Pinpoint the cell where the given text exists, returning its [x, y] midpoint coordinate. 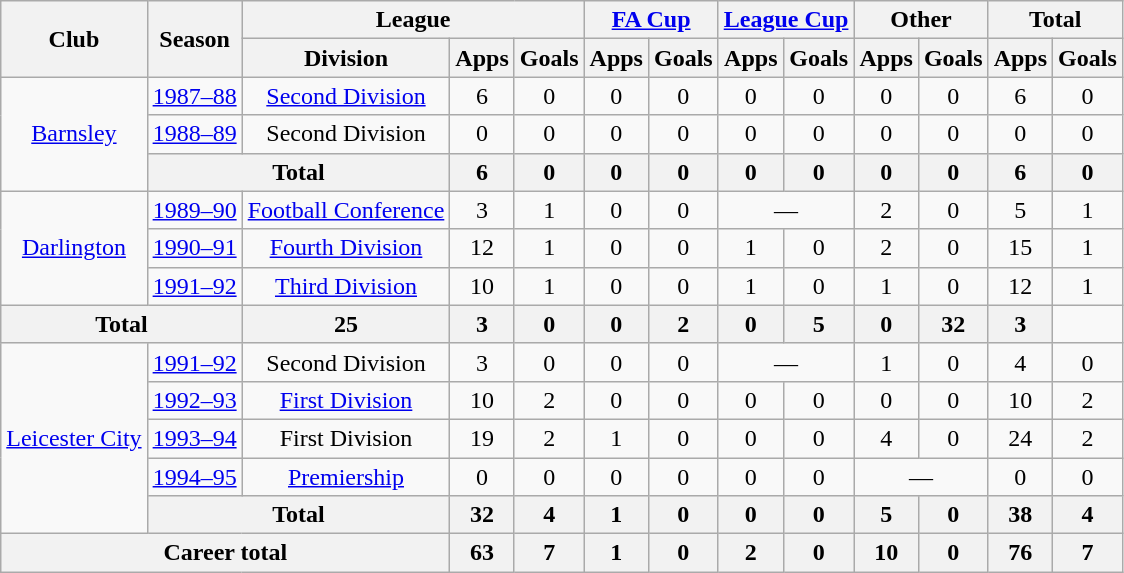
Leicester City [74, 438]
Fourth Division [346, 248]
19 [482, 438]
Darlington [74, 248]
76 [1020, 553]
15 [1020, 248]
Club [74, 39]
1994–95 [194, 477]
63 [482, 553]
League [413, 20]
25 [346, 324]
1992–93 [194, 400]
1990–91 [194, 248]
Division [346, 58]
Third Division [346, 286]
Premiership [346, 477]
League Cup [786, 20]
1988–89 [194, 134]
Season [194, 39]
38 [1020, 515]
1987–88 [194, 96]
Football Conference [346, 210]
Career total [226, 553]
24 [1020, 438]
FA Cup [651, 20]
Barnsley [74, 134]
Other [921, 20]
1989–90 [194, 210]
1993–94 [194, 438]
